Find where the given text appears and provide that cell's center as (x, y) coordinate. 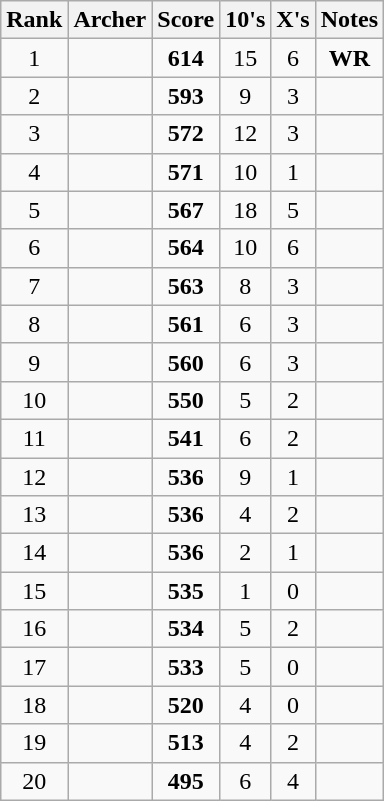
560 (186, 362)
10's (246, 20)
14 (34, 553)
Notes (349, 20)
20 (34, 781)
593 (186, 96)
535 (186, 591)
550 (186, 400)
572 (186, 134)
19 (34, 743)
13 (34, 515)
563 (186, 286)
564 (186, 248)
16 (34, 629)
571 (186, 172)
513 (186, 743)
Archer (110, 20)
11 (34, 438)
Rank (34, 20)
567 (186, 210)
WR (349, 58)
7 (34, 286)
520 (186, 705)
495 (186, 781)
533 (186, 667)
541 (186, 438)
561 (186, 324)
534 (186, 629)
614 (186, 58)
17 (34, 667)
Score (186, 20)
X's (293, 20)
